Scan for the cell matching the given text and deliver its [X, Y] coordinate at center. 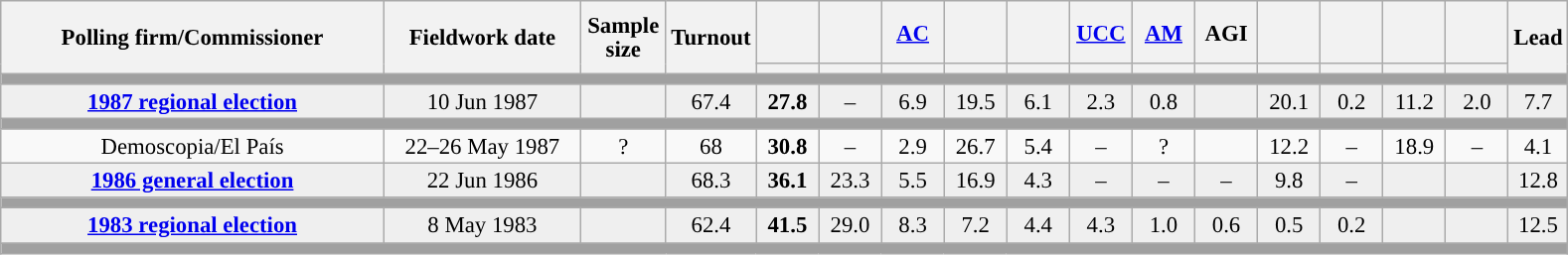
20.1 [1290, 101]
AM [1163, 32]
4.4 [1037, 226]
Turnout [711, 38]
22–26 May 1987 [482, 147]
7.2 [976, 226]
Sample size [623, 38]
2.0 [1477, 101]
22 Jun 1986 [482, 181]
8.3 [912, 226]
UCC [1101, 32]
AGI [1226, 32]
6.1 [1037, 101]
Lead [1538, 38]
29.0 [851, 226]
12.2 [1290, 147]
AC [912, 32]
68.3 [711, 181]
Fieldwork date [482, 38]
10 Jun 1987 [482, 101]
1.0 [1163, 226]
8 May 1983 [482, 226]
7.7 [1538, 101]
0.6 [1226, 226]
2.3 [1101, 101]
62.4 [711, 226]
Demoscopia/El País [193, 147]
4.1 [1538, 147]
1983 regional election [193, 226]
2.9 [912, 147]
23.3 [851, 181]
0.5 [1290, 226]
19.5 [976, 101]
12.5 [1538, 226]
27.8 [787, 101]
18.9 [1415, 147]
1987 regional election [193, 101]
0.8 [1163, 101]
5.4 [1037, 147]
9.8 [1290, 181]
12.8 [1538, 181]
41.5 [787, 226]
11.2 [1415, 101]
67.4 [711, 101]
30.8 [787, 147]
5.5 [912, 181]
6.9 [912, 101]
36.1 [787, 181]
68 [711, 147]
1986 general election [193, 181]
26.7 [976, 147]
16.9 [976, 181]
Polling firm/Commissioner [193, 38]
